Identify which cell holds the provided text, then report its (x, y) central coordinate. 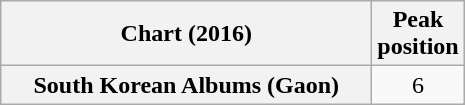
South Korean Albums (Gaon) (186, 85)
6 (418, 85)
Peakposition (418, 34)
Chart (2016) (186, 34)
